Return the (X, Y) coordinate for the center point of the cell that contains the specified text.  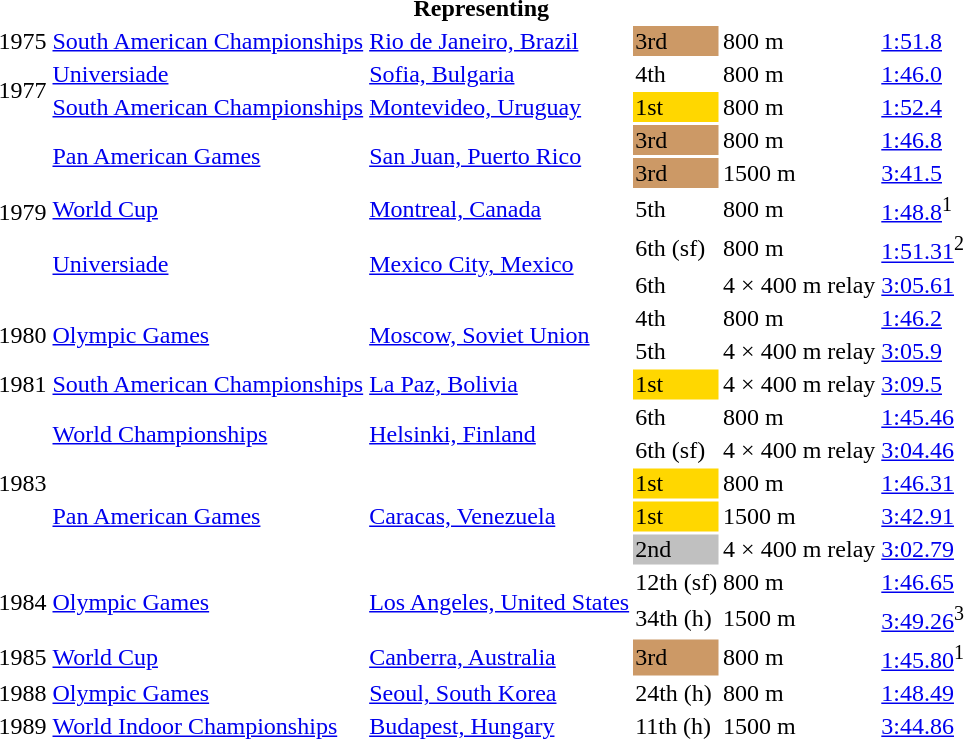
Montevideo, Uruguay (500, 107)
Mexico City, Mexico (500, 264)
2nd (676, 549)
Seoul, South Korea (500, 694)
San Juan, Puerto Rico (500, 156)
La Paz, Bolivia (500, 384)
34th (h) (676, 618)
Canberra, Australia (500, 657)
Montreal, Canada (500, 209)
12th (sf) (676, 582)
Caracas, Venezuela (500, 516)
World Championships (208, 434)
Los Angeles, United States (500, 602)
24th (h) (676, 694)
Rio de Janeiro, Brazil (500, 41)
Sofia, Bulgaria (500, 74)
Helsinki, Finland (500, 434)
Moscow, Soviet Union (500, 334)
